Search for the cell housing the specified text and yield its (x, y) center coordinate. 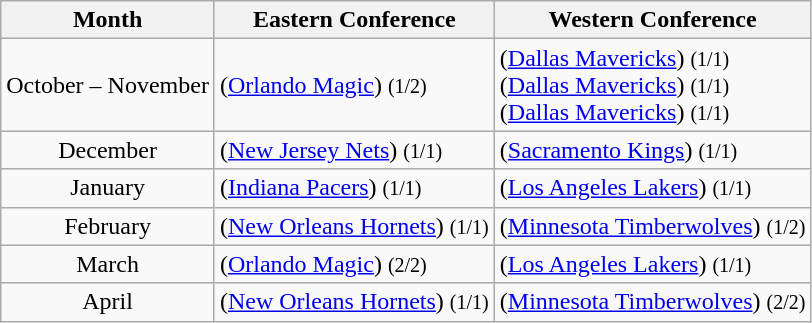
March (108, 264)
Month (108, 20)
(Indiana Pacers) (1/1) (354, 188)
(New Jersey Nets) (1/1) (354, 150)
(Orlando Magic) (1/2) (354, 85)
(Dallas Mavericks) (1/1) (Dallas Mavericks) (1/1) (Dallas Mavericks) (1/1) (652, 85)
(Orlando Magic) (2/2) (354, 264)
February (108, 226)
October – November (108, 85)
Eastern Conference (354, 20)
January (108, 188)
December (108, 150)
Western Conference (652, 20)
April (108, 302)
(Minnesota Timberwolves) (2/2) (652, 302)
(Sacramento Kings) (1/1) (652, 150)
(Minnesota Timberwolves) (1/2) (652, 226)
